Return the (X, Y) coordinate for the center point of the cell that contains the specified text.  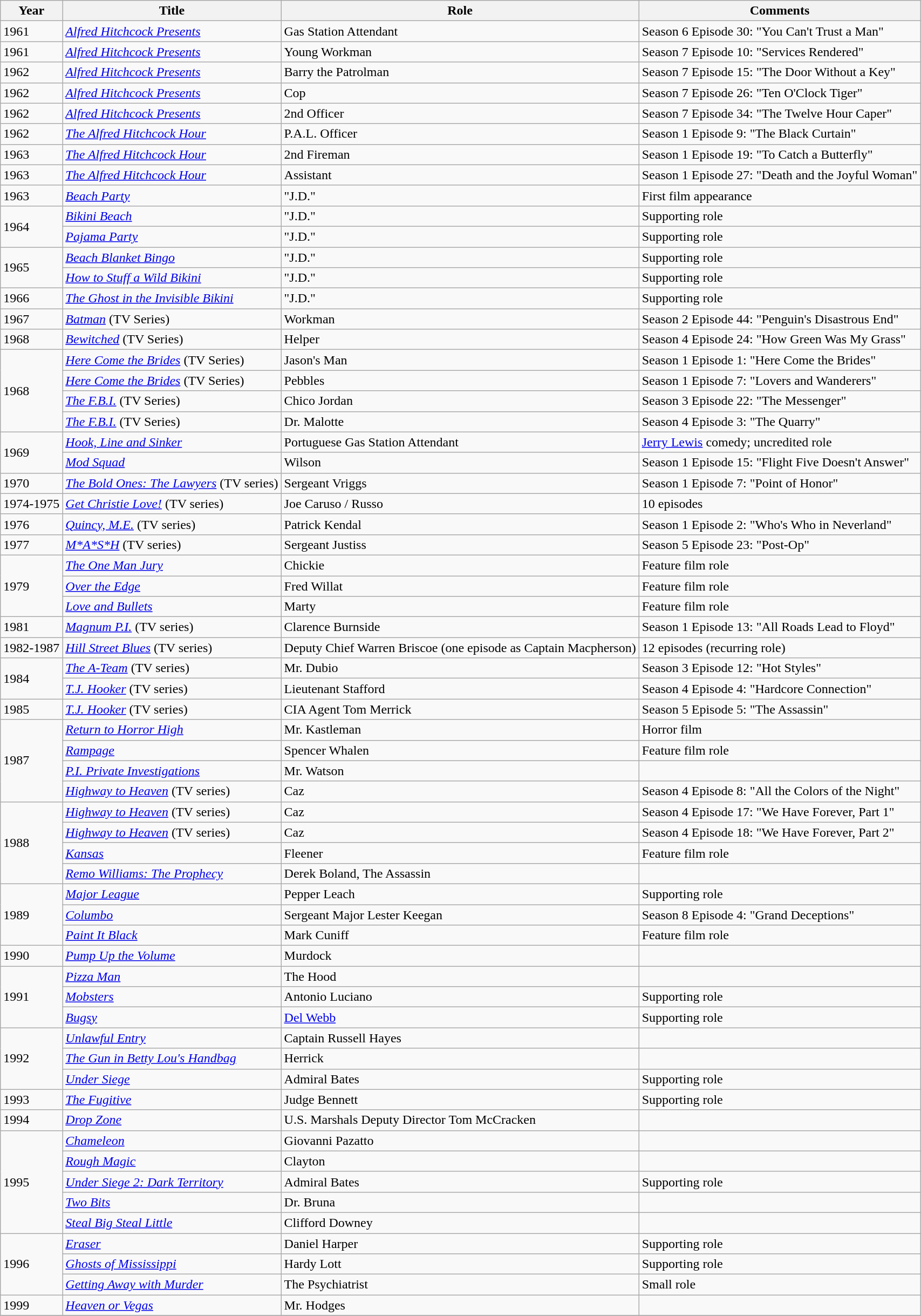
Portuguese Gas Station Attendant (460, 442)
1996 (31, 1264)
Quincy, M.E. (TV series) (172, 524)
Season 1 Episode 7: "Point of Honor" (780, 483)
Mobsters (172, 997)
Kansas (172, 853)
Dr. Malotte (460, 422)
Season 3 Episode 22: "The Messenger" (780, 401)
Remo Williams: The Prophecy (172, 873)
Season 4 Episode 18: "We Have Forever, Part 2" (780, 832)
Title (172, 11)
Wilson (460, 463)
Season 4 Episode 17: "We Have Forever, Part 1" (780, 812)
Paint It Black (172, 935)
Batman (TV Series) (172, 319)
Season 4 Episode 3: "The Quarry" (780, 422)
Season 4 Episode 8: "All the Colors of the Night" (780, 791)
Assistant (460, 175)
Pajama Party (172, 236)
CIA Agent Tom Merrick (460, 709)
Season 4 Episode 24: "How Green Was My Grass" (780, 340)
Season 8 Episode 4: "Grand Deceptions" (780, 915)
Love and Bullets (172, 607)
Season 5 Episode 23: "Post-Op" (780, 545)
Rough Magic (172, 1161)
Season 1 Episode 9: "The Black Curtain" (780, 134)
The Gun in Betty Lou's Handbag (172, 1059)
Daniel Harper (460, 1243)
Murdock (460, 956)
Steal Big Steal Little (172, 1223)
The Psychiatrist (460, 1285)
2nd Officer (460, 113)
Chico Jordan (460, 401)
Mr. Kastleman (460, 730)
Antonio Luciano (460, 997)
Ghosts of Mississippi (172, 1264)
1976 (31, 524)
Fleener (460, 853)
Unlawful Entry (172, 1038)
The Bold Ones: The Lawyers (TV series) (172, 483)
Clayton (460, 1161)
Two Bits (172, 1202)
Cop (460, 93)
1982-1987 (31, 648)
The Ghost in the Invisible Bikini (172, 299)
Lieutenant Stafford (460, 689)
P.I. Private Investigations (172, 771)
Season 7 Episode 26: "Ten O'Clock Tiger" (780, 93)
Season 1 Episode 15: "Flight Five Doesn't Answer" (780, 463)
First film appearance (780, 195)
Pepper Leach (460, 894)
Del Webb (460, 1017)
Major League (172, 894)
1966 (31, 299)
Role (460, 11)
The One Man Jury (172, 565)
10 episodes (780, 504)
Judge Bennett (460, 1100)
Clarence Burnside (460, 627)
Chameleon (172, 1141)
Workman (460, 319)
Marty (460, 607)
Mark Cuniff (460, 935)
1990 (31, 956)
1965 (31, 268)
1974-1975 (31, 504)
Young Workman (460, 52)
Get Christie Love! (TV series) (172, 504)
Derek Boland, The Assassin (460, 873)
Year (31, 11)
Rampage (172, 750)
Season 5 Episode 5: "The Assassin" (780, 709)
Chickie (460, 565)
Season 1 Episode 27: "Death and the Joyful Woman" (780, 175)
P.A.L. Officer (460, 134)
Heaven or Vegas (172, 1305)
Season 7 Episode 34: "The Twelve Hour Caper" (780, 113)
1995 (31, 1182)
Season 6 Episode 30: "You Can't Trust a Man" (780, 31)
Small role (780, 1285)
The Fugitive (172, 1100)
Joe Caruso / Russo (460, 504)
Beach Party (172, 195)
Under Siege 2: Dark Territory (172, 1182)
Hardy Lott (460, 1264)
Hook, Line and Sinker (172, 442)
Giovanni Pazatto (460, 1141)
Sergeant Major Lester Keegan (460, 915)
Bikini Beach (172, 216)
Over the Edge (172, 586)
Gas Station Attendant (460, 31)
1991 (31, 997)
Mr. Watson (460, 771)
Dr. Bruna (460, 1202)
Magnum P.I. (TV series) (172, 627)
Season 3 Episode 12: "Hot Styles" (780, 668)
1981 (31, 627)
Columbo (172, 915)
1979 (31, 586)
1994 (31, 1120)
Pizza Man (172, 976)
Horror film (780, 730)
1993 (31, 1100)
Return to Horror High (172, 730)
The A-Team (TV series) (172, 668)
Under Siege (172, 1079)
Helper (460, 340)
Season 4 Episode 4: "Hardcore Connection" (780, 689)
Herrick (460, 1059)
1992 (31, 1059)
Drop Zone (172, 1120)
12 episodes (recurring role) (780, 648)
Jerry Lewis comedy; uncredited role (780, 442)
Jason's Man (460, 360)
Season 1 Episode 19: "To Catch a Butterfly" (780, 154)
How to Stuff a Wild Bikini (172, 278)
Season 1 Episode 1: "Here Come the Brides" (780, 360)
Captain Russell Hayes (460, 1038)
Mr. Dubio (460, 668)
Season 1 Episode 2: "Who's Who in Neverland" (780, 524)
Bewitched (TV Series) (172, 340)
Bugsy (172, 1017)
Season 7 Episode 15: "The Door Without a Key" (780, 72)
Hill Street Blues (TV series) (172, 648)
1967 (31, 319)
Eraser (172, 1243)
Pump Up the Volume (172, 956)
Barry the Patrolman (460, 72)
Deputy Chief Warren Briscoe (one episode as Captain Macpherson) (460, 648)
Beach Blanket Bingo (172, 257)
1985 (31, 709)
1999 (31, 1305)
Mr. Hodges (460, 1305)
1964 (31, 226)
Getting Away with Murder (172, 1285)
Season 7 Episode 10: "Services Rendered" (780, 52)
1977 (31, 545)
1984 (31, 679)
The Hood (460, 976)
Season 1 Episode 13: "All Roads Lead to Floyd" (780, 627)
Pebbles (460, 381)
M*A*S*H (TV series) (172, 545)
1989 (31, 914)
1970 (31, 483)
Clifford Downey (460, 1223)
Season 2 Episode 44: "Penguin's Disastrous End" (780, 319)
Patrick Kendal (460, 524)
Sergeant Vriggs (460, 483)
Sergeant Justiss (460, 545)
U.S. Marshals Deputy Director Tom McCracken (460, 1120)
Mod Squad (172, 463)
Spencer Whalen (460, 750)
Fred Willat (460, 586)
1987 (31, 761)
1988 (31, 843)
1969 (31, 452)
Comments (780, 11)
2nd Fireman (460, 154)
Season 1 Episode 7: "Lovers and Wanderers" (780, 381)
